Provide the [X, Y] coordinate of the cell's center where the given text is located.  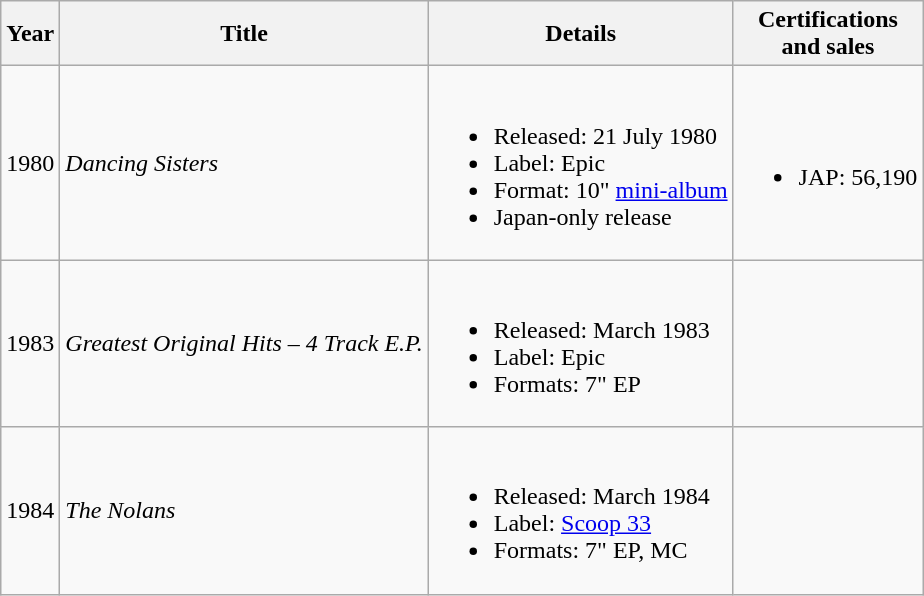
1983 [30, 344]
Details [580, 34]
Certificationsand sales [828, 34]
1984 [30, 510]
JAP: 56,190 [828, 163]
Greatest Original Hits – 4 Track E.P. [244, 344]
Released: March 1983Label: EpicFormats: 7" EP [580, 344]
Released: March 1984Label: Scoop 33Formats: 7" EP, MC [580, 510]
Released: 21 July 1980Label: EpicFormat: 10" mini-albumJapan-only release [580, 163]
Title [244, 34]
Dancing Sisters [244, 163]
1980 [30, 163]
Year [30, 34]
The Nolans [244, 510]
